Scan for the cell matching the given text and deliver its (x, y) coordinate at center. 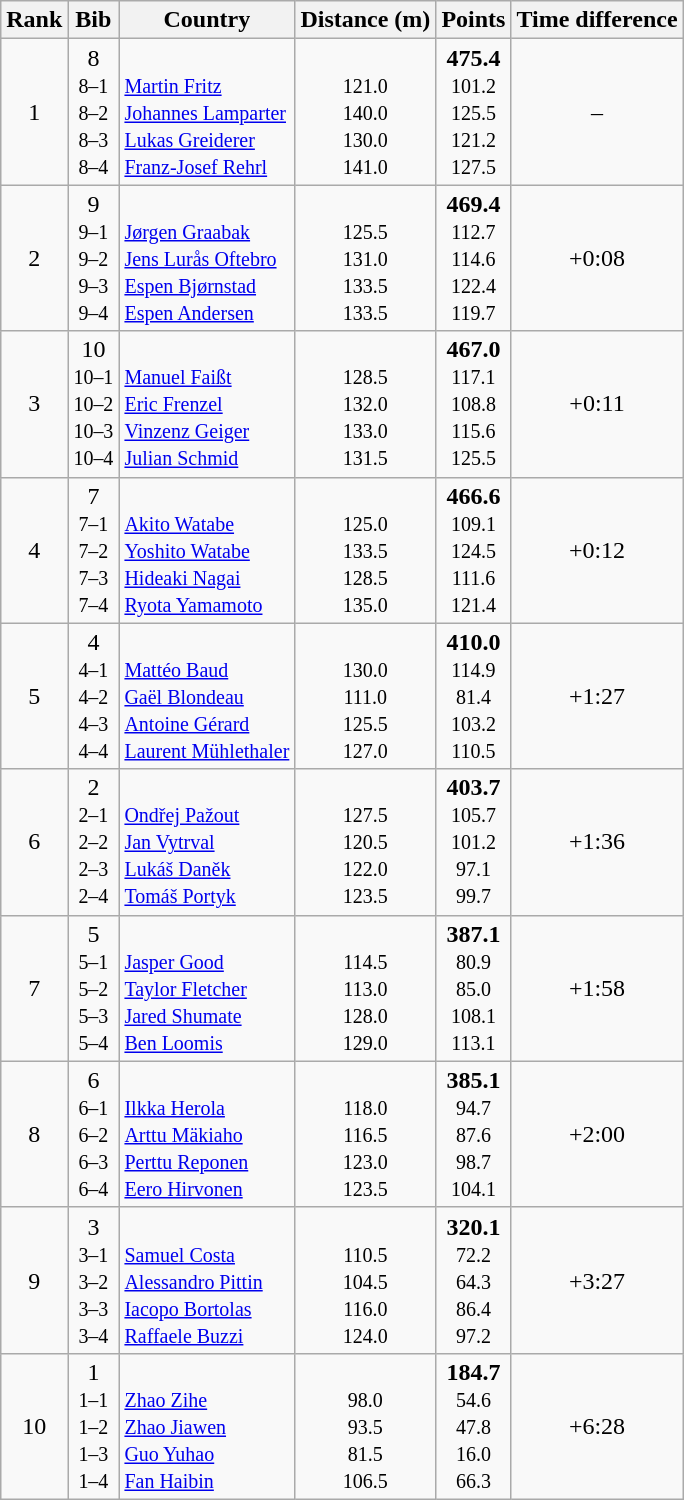
Manuel FaißtEric FrenzelVinzenz GeigerJulian Schmid (207, 404)
Points (474, 20)
Ilkka HerolaArttu MäkiahoPerttu ReponenEero Hirvonen (207, 1134)
8 (34, 1134)
320.172.264.386.497.2 (474, 1280)
110.5104.5116.0124.0 (366, 1280)
22–12–22–32–4 (94, 842)
9 (34, 1280)
127.5120.5122.0123.5 (366, 842)
Zhao ZiheZhao JiawenGuo YuhaoFan Haibin (207, 1426)
77–17–27–37–4 (94, 550)
1010–110–210–310–4 (94, 404)
Country (207, 20)
Akito WatabeYoshito WatabeHideaki NagaiRyota Yamamoto (207, 550)
385.194.787.698.7104.1 (474, 1134)
4 (34, 550)
403.7105.7101.297.199.7 (474, 842)
410.0114.981.4103.2110.5 (474, 696)
+0:08 (597, 258)
Martin FritzJohannes LamparterLukas GreidererFranz-Josef Rehrl (207, 112)
Ondřej PažoutJan VytrvalLukáš DaněkTomáš Portyk (207, 842)
Jørgen GraabakJens Lurås OftebroEspen BjørnstadEspen Andersen (207, 258)
+6:28 (597, 1426)
99–19–29–39–4 (94, 258)
44–14–24–34–4 (94, 696)
2 (34, 258)
Mattéo BaudGaël BlondeauAntoine GérardLaurent Mühlethaler (207, 696)
1 (34, 112)
+0:11 (597, 404)
184.754.647.816.066.3 (474, 1426)
+2:00 (597, 1134)
467.0117.1108.8115.6125.5 (474, 404)
469.4112.7114.6122.4119.7 (474, 258)
7 (34, 988)
Rank (34, 20)
125.5131.0133.5133.5 (366, 258)
114.5113.0128.0129.0 (366, 988)
475.4101.2125.5121.2127.5 (474, 112)
+1:36 (597, 842)
130.0111.0125.5127.0 (366, 696)
118.0116.5123.0123.5 (366, 1134)
Time difference (597, 20)
10 (34, 1426)
125.0133.5128.5135.0 (366, 550)
5 (34, 696)
55–15–25–35–4 (94, 988)
128.5132.0133.0131.5 (366, 404)
Bib (94, 20)
387.180.985.0108.1113.1 (474, 988)
– (597, 112)
11–11–21–31–4 (94, 1426)
Jasper GoodTaylor FletcherJared ShumateBen Loomis (207, 988)
Samuel CostaAlessandro PittinIacopo BortolasRaffaele Buzzi (207, 1280)
66–16–26–36–4 (94, 1134)
88–18–28–38–4 (94, 112)
Distance (m) (366, 20)
98.093.581.5106.5 (366, 1426)
33–13–23–33–4 (94, 1280)
+3:27 (597, 1280)
+1:58 (597, 988)
121.0140.0130.0141.0 (366, 112)
3 (34, 404)
6 (34, 842)
+0:12 (597, 550)
466.6109.1124.5111.6121.4 (474, 550)
+1:27 (597, 696)
